Output the (X, Y) coordinate of the center of the cell containing the given text.  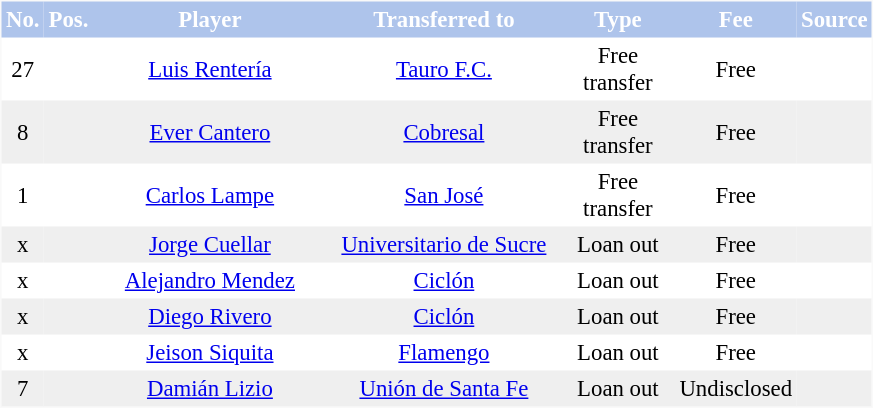
Unión de Santa Fe (444, 388)
27 (24, 70)
Jeison Siquita (210, 352)
Tauro F.C. (444, 70)
San José (444, 196)
Ever Cantero (210, 132)
Jorge Cuellar (210, 244)
Carlos Lampe (210, 196)
Type (618, 20)
7 (24, 388)
No. (24, 20)
Source (835, 20)
Flamengo (444, 352)
Damián Lizio (210, 388)
Pos. (68, 20)
Undisclosed (736, 388)
8 (24, 132)
Diego Rivero (210, 316)
Fee (736, 20)
1 (24, 196)
Transferred to (444, 20)
Player (210, 20)
Universitario de Sucre (444, 244)
Luis Rentería (210, 70)
Cobresal (444, 132)
Alejandro Mendez (210, 280)
